From the cell containing the given text, extract its center point as [x, y] coordinate. 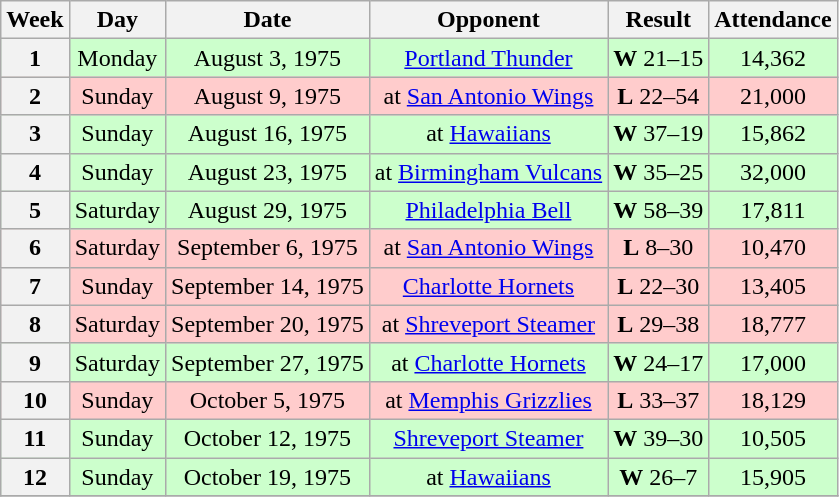
Portland Thunder [488, 58]
October 12, 1975 [268, 438]
Charlotte Hornets [488, 286]
10,505 [773, 438]
21,000 [773, 96]
14,362 [773, 58]
Day [117, 20]
3 [35, 134]
L 22–30 [658, 286]
at Charlotte Hornets [488, 362]
Monday [117, 58]
October 5, 1975 [268, 400]
Week [35, 20]
at Shreveport Steamer [488, 324]
18,777 [773, 324]
W 24–17 [658, 362]
17,000 [773, 362]
11 [35, 438]
August 16, 1975 [268, 134]
W 37–19 [658, 134]
W 26–7 [658, 477]
August 29, 1975 [268, 210]
6 [35, 248]
Result [658, 20]
10 [35, 400]
5 [35, 210]
W 39–30 [658, 438]
1 [35, 58]
September 20, 1975 [268, 324]
9 [35, 362]
September 6, 1975 [268, 248]
L 29–38 [658, 324]
Opponent [488, 20]
32,000 [773, 172]
September 14, 1975 [268, 286]
August 9, 1975 [268, 96]
L 22–54 [658, 96]
15,862 [773, 134]
15,905 [773, 477]
17,811 [773, 210]
at Birmingham Vulcans [488, 172]
Date [268, 20]
October 19, 1975 [268, 477]
8 [35, 324]
7 [35, 286]
18,129 [773, 400]
Philadelphia Bell [488, 210]
2 [35, 96]
4 [35, 172]
L 33–37 [658, 400]
10,470 [773, 248]
August 3, 1975 [268, 58]
September 27, 1975 [268, 362]
at Memphis Grizzlies [488, 400]
W 35–25 [658, 172]
W 21–15 [658, 58]
August 23, 1975 [268, 172]
W 58–39 [658, 210]
12 [35, 477]
L 8–30 [658, 248]
13,405 [773, 286]
Attendance [773, 20]
Shreveport Steamer [488, 438]
